Output the (X, Y) coordinate of the center of the cell containing the given text.  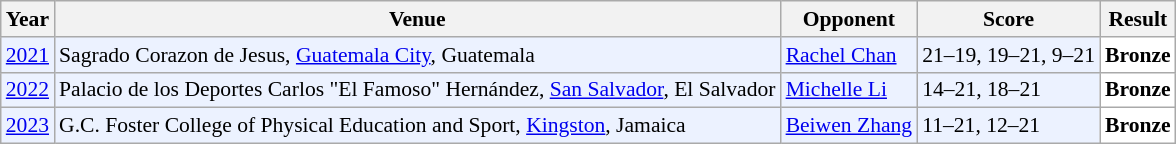
2023 (28, 126)
Year (28, 19)
Result (1138, 19)
Michelle Li (850, 90)
21–19, 19–21, 9–21 (1008, 55)
Palacio de los Deportes Carlos "El Famoso" Hernández, San Salvador, El Salvador (418, 90)
Score (1008, 19)
Sagrado Corazon de Jesus, Guatemala City, Guatemala (418, 55)
G.C. Foster College of Physical Education and Sport, Kingston, Jamaica (418, 126)
11–21, 12–21 (1008, 126)
Beiwen Zhang (850, 126)
14–21, 18–21 (1008, 90)
Opponent (850, 19)
2022 (28, 90)
2021 (28, 55)
Rachel Chan (850, 55)
Venue (418, 19)
